Search for the cell housing the specified text and yield its [X, Y] center coordinate. 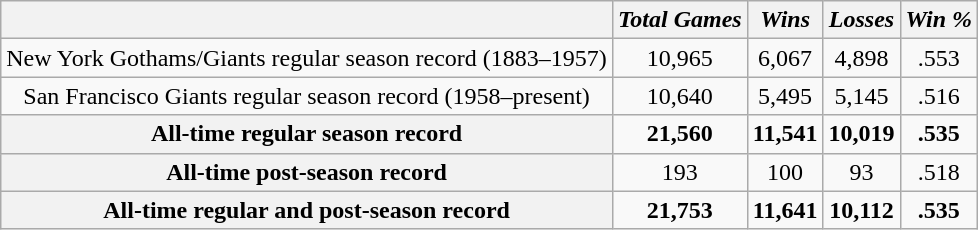
.553 [939, 58]
6,067 [785, 58]
10,965 [680, 58]
4,898 [862, 58]
21,753 [680, 210]
Wins [785, 20]
11,641 [785, 210]
21,560 [680, 134]
Win % [939, 20]
10,112 [862, 210]
93 [862, 172]
San Francisco Giants regular season record (1958–present) [307, 96]
Total Games [680, 20]
.516 [939, 96]
All-time regular season record [307, 134]
All-time post-season record [307, 172]
5,145 [862, 96]
11,541 [785, 134]
.518 [939, 172]
10,019 [862, 134]
New York Gothams/Giants regular season record (1883–1957) [307, 58]
100 [785, 172]
193 [680, 172]
10,640 [680, 96]
All-time regular and post-season record [307, 210]
Losses [862, 20]
5,495 [785, 96]
